Identify which cell holds the provided text, then report its [X, Y] central coordinate. 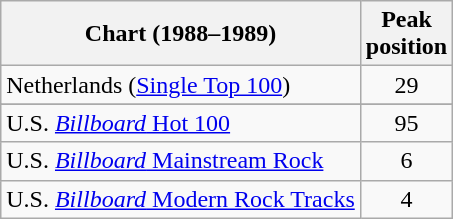
95 [406, 123]
U.S. Billboard Hot 100 [181, 123]
U.S. Billboard Mainstream Rock [181, 161]
Peakposition [406, 34]
4 [406, 199]
Netherlands (Single Top 100) [181, 85]
Chart (1988–1989) [181, 34]
6 [406, 161]
29 [406, 85]
U.S. Billboard Modern Rock Tracks [181, 199]
